Return (x, y) of the center of cell containing provided text 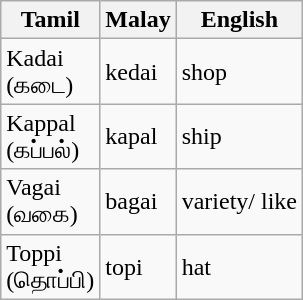
English (239, 20)
Kadai(கடை) (50, 72)
bagai (138, 202)
Malay (138, 20)
variety/ like (239, 202)
hat (239, 266)
Kappal(கப்பல்) (50, 136)
kedai (138, 72)
kapal (138, 136)
Tamil (50, 20)
shop (239, 72)
Toppi(தொப்பி) (50, 266)
topi (138, 266)
ship (239, 136)
Vagai(வகை) (50, 202)
